Return the (x, y) coordinate for the center point of the cell that contains the specified text.  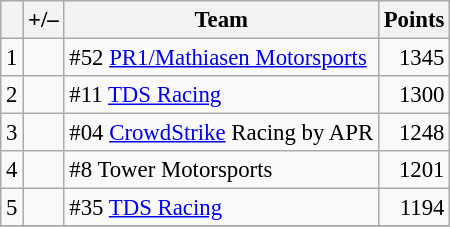
1194 (414, 208)
1 (12, 58)
3 (12, 133)
+/– (44, 20)
1300 (414, 95)
2 (12, 95)
1201 (414, 170)
1345 (414, 58)
#52 PR1/Mathiasen Motorsports (221, 58)
#04 CrowdStrike Racing by APR (221, 133)
Team (221, 20)
5 (12, 208)
#8 Tower Motorsports (221, 170)
Points (414, 20)
1248 (414, 133)
#11 TDS Racing (221, 95)
#35 TDS Racing (221, 208)
4 (12, 170)
